Return [x, y] of the center of cell containing provided text 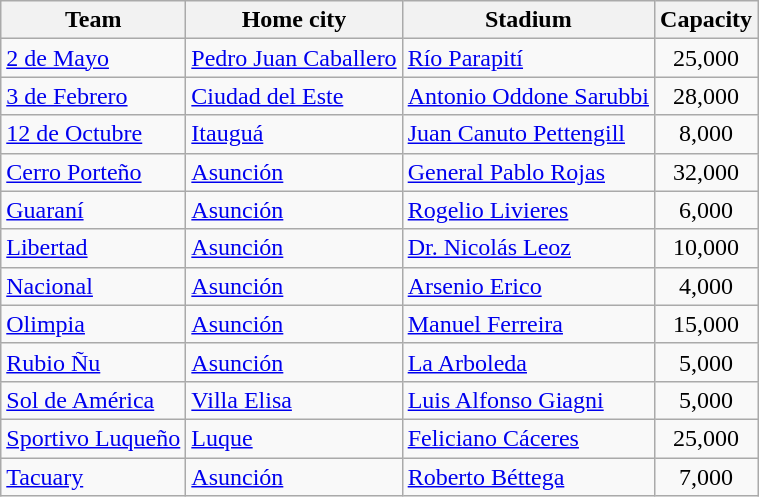
Libertad [94, 248]
La Arboleda [528, 362]
Roberto Béttega [528, 477]
10,000 [706, 248]
Feliciano Cáceres [528, 438]
Pedro Juan Caballero [294, 58]
Villa Elisa [294, 400]
Sportivo Luqueño [94, 438]
Luis Alfonso Giagni [528, 400]
4,000 [706, 286]
3 de Febrero [94, 96]
8,000 [706, 134]
Ciudad del Este [294, 96]
Guaraní [94, 210]
Luque [294, 438]
Stadium [528, 20]
Juan Canuto Pettengill [528, 134]
2 de Mayo [94, 58]
Olimpia [94, 324]
Dr. Nicolás Leoz [528, 248]
12 de Octubre [94, 134]
Team [94, 20]
Cerro Porteño [94, 172]
28,000 [706, 96]
32,000 [706, 172]
Home city [294, 20]
Itauguá [294, 134]
7,000 [706, 477]
Rubio Ñu [94, 362]
General Pablo Rojas [528, 172]
Sol de América [94, 400]
Capacity [706, 20]
Arsenio Erico [528, 286]
6,000 [706, 210]
Río Parapití [528, 58]
Rogelio Livieres [528, 210]
15,000 [706, 324]
Nacional [94, 286]
Manuel Ferreira [528, 324]
Antonio Oddone Sarubbi [528, 96]
Tacuary [94, 477]
